Provide the [X, Y] coordinate of the cell's center where the given text is located.  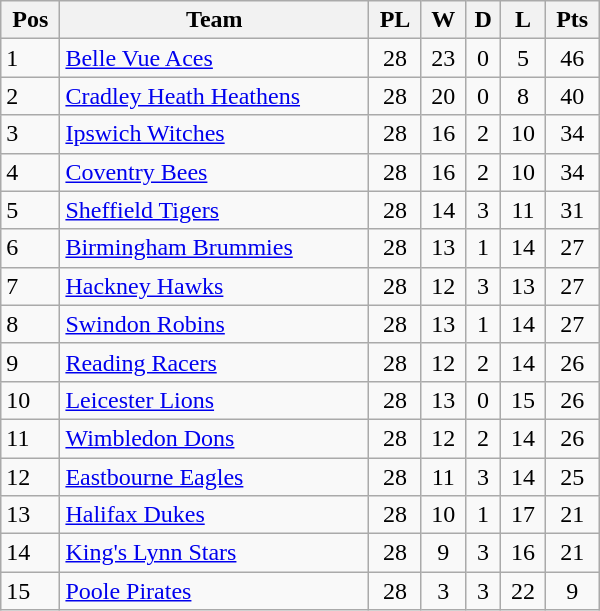
Halifax Dukes [214, 515]
D [483, 20]
Belle Vue Aces [214, 58]
Coventry Bees [214, 172]
46 [572, 58]
Pos [30, 20]
Hackney Hawks [214, 286]
Ipswich Witches [214, 134]
W [443, 20]
Pts [572, 20]
PL [395, 20]
Eastbourne Eagles [214, 477]
L [523, 20]
Leicester Lions [214, 400]
Sheffield Tigers [214, 210]
Swindon Robins [214, 324]
4 [30, 172]
23 [443, 58]
6 [30, 248]
Poole Pirates [214, 591]
31 [572, 210]
40 [572, 96]
22 [523, 591]
7 [30, 286]
Team [214, 20]
20 [443, 96]
Wimbledon Dons [214, 438]
Reading Racers [214, 362]
17 [523, 515]
25 [572, 477]
King's Lynn Stars [214, 553]
Cradley Heath Heathens [214, 96]
Birmingham Brummies [214, 248]
